Detect which cell encompasses the target text, then output its [X, Y] center coordinate. 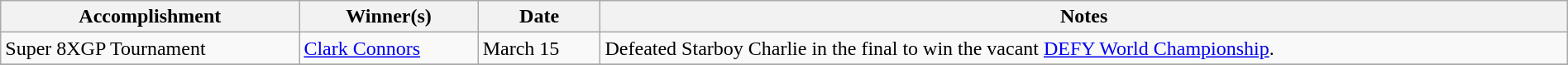
Defeated Starboy Charlie in the final to win the vacant DEFY World Championship. [1083, 48]
Date [539, 17]
Accomplishment [151, 17]
Super 8XGP Tournament [151, 48]
March 15 [539, 48]
Notes [1083, 17]
Clark Connors [389, 48]
Winner(s) [389, 17]
